Identify which cell holds the provided text, then report its (X, Y) central coordinate. 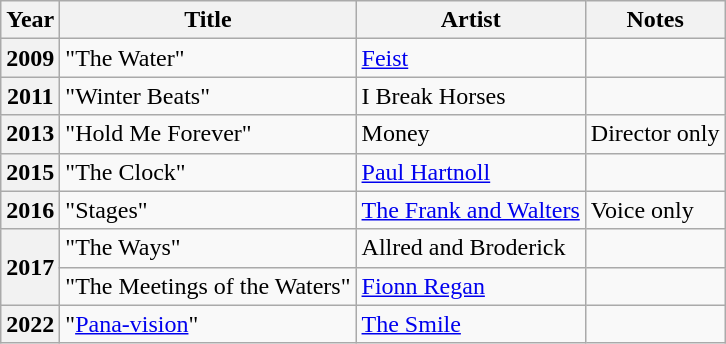
Fionn Regan (470, 286)
Year (30, 20)
2017 (30, 267)
Title (208, 20)
"The Water" (208, 58)
Director only (655, 134)
2011 (30, 96)
Notes (655, 20)
2022 (30, 324)
"Stages" (208, 210)
Voice only (655, 210)
"The Clock" (208, 172)
"The Meetings of the Waters" (208, 286)
Artist (470, 20)
2016 (30, 210)
"Hold Me Forever" (208, 134)
2013 (30, 134)
Money (470, 134)
"Winter Beats" (208, 96)
2015 (30, 172)
2009 (30, 58)
The Smile (470, 324)
"The Ways" (208, 248)
"Pana-vision" (208, 324)
I Break Horses (470, 96)
The Frank and Walters (470, 210)
Feist (470, 58)
Allred and Broderick (470, 248)
Paul Hartnoll (470, 172)
